From the cell containing the given text, extract its center point as (X, Y) coordinate. 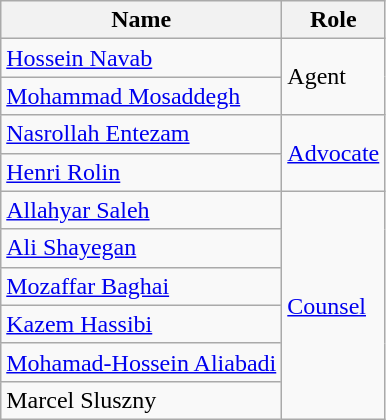
Mohammad Mosaddegh (142, 96)
Advocate (334, 153)
Name (142, 20)
Hossein Navab (142, 58)
Counsel (334, 305)
Nasrollah Entezam (142, 134)
Ali Shayegan (142, 248)
Mohamad-Hossein Aliabadi (142, 362)
Mozaffar Baghai (142, 286)
Kazem Hassibi (142, 324)
Allahyar Saleh (142, 210)
Henri Rolin (142, 172)
Agent (334, 77)
Marcel Sluszny (142, 400)
Role (334, 20)
